Return [x, y] of the center of cell containing provided text 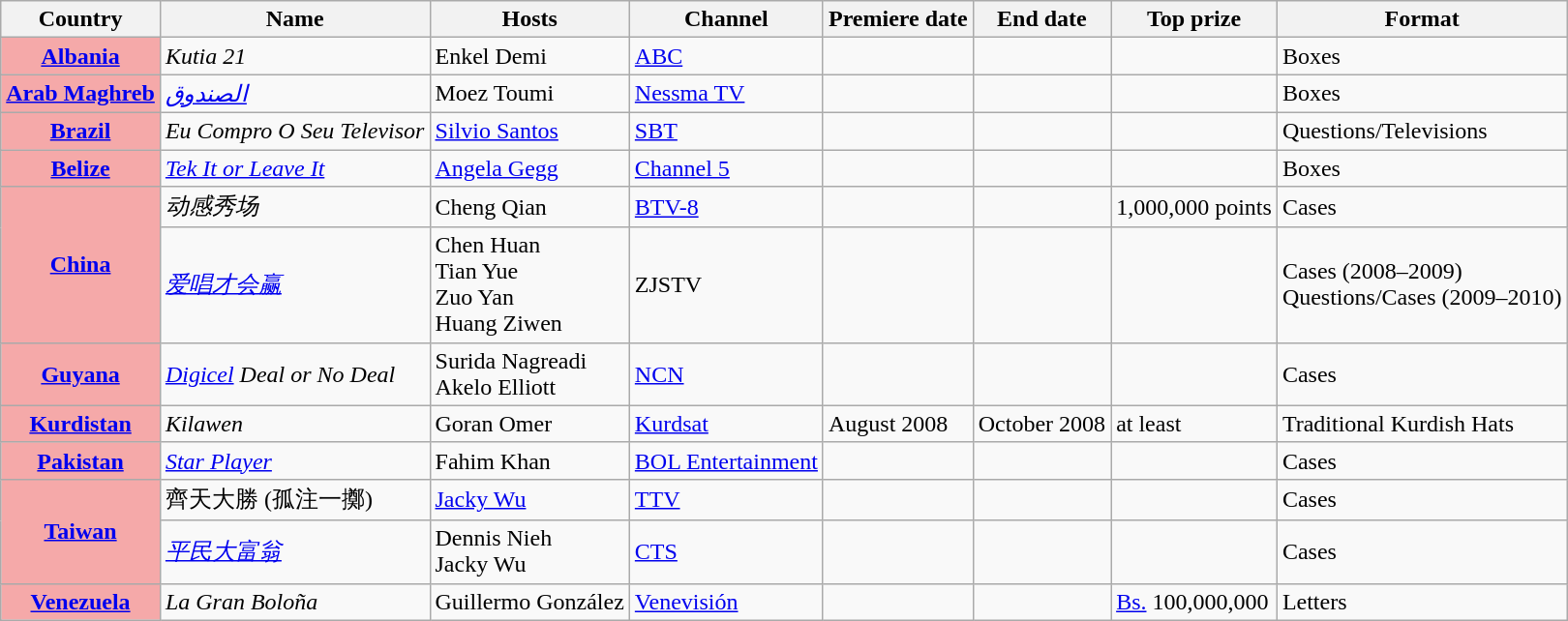
الصندوق [294, 94]
Hosts [529, 19]
Digicel Deal or No Deal [294, 373]
动感秀场 [294, 207]
Venezuela [81, 602]
at least [1194, 424]
Nessma TV [726, 94]
Surida Nagreadi Akelo Elliott [529, 373]
Dennis NiehJacky Wu [529, 551]
SBT [726, 131]
Format [1422, 19]
1,000,000 points [1194, 207]
Guyana [81, 373]
CTS [726, 551]
Taiwan [81, 531]
Kurdistan [81, 424]
Premiere date [898, 19]
Kilawen [294, 424]
Channel [726, 19]
齊天大勝 (孤注一擲) [294, 499]
Jacky Wu [529, 499]
ABC [726, 56]
Letters [1422, 602]
Guillermo González [529, 602]
Kutia 21 [294, 56]
BTV-8 [726, 207]
Arab Maghreb [81, 94]
平民大富翁 [294, 551]
Eu Compro O Seu Televisor [294, 131]
TTV [726, 499]
Pakistan [81, 460]
NCN [726, 373]
Channel 5 [726, 167]
Belize [81, 167]
Questions/Televisions [1422, 131]
Tek It or Leave It [294, 167]
Name [294, 19]
爱唱才会赢 [294, 284]
Enkel Demi [529, 56]
La Gran Boloña [294, 602]
Traditional Kurdish Hats [1422, 424]
October 2008 [1041, 424]
China [81, 265]
Star Player [294, 460]
Moez Toumi [529, 94]
Brazil [81, 131]
Bs. 100,000,000 [1194, 602]
End date [1041, 19]
Cases (2008–2009)Questions/Cases (2009–2010) [1422, 284]
Venevisión [726, 602]
Top prize [1194, 19]
Kurdsat [726, 424]
Fahim Khan [529, 460]
Silvio Santos [529, 131]
Goran Omer [529, 424]
August 2008 [898, 424]
ZJSTV [726, 284]
Country [81, 19]
Chen HuanTian YueZuo YanHuang Ziwen [529, 284]
Albania [81, 56]
Angela Gegg [529, 167]
Cheng Qian [529, 207]
BOL Entertainment [726, 460]
